Return the [x, y] coordinate for the center point of the cell that contains the specified text.  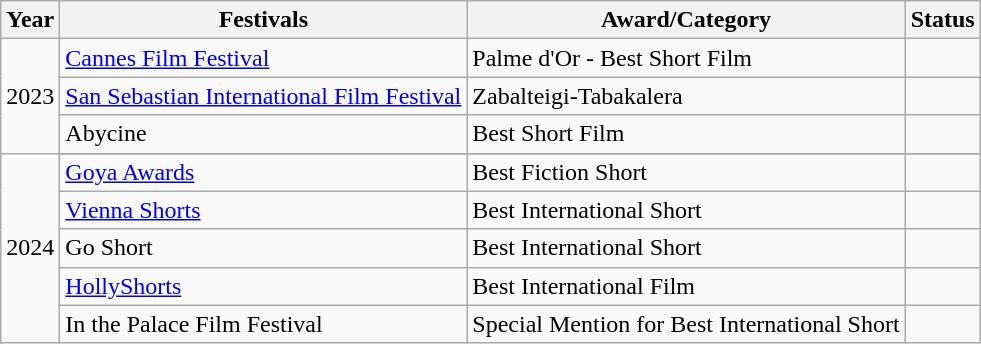
Festivals [264, 20]
Special Mention for Best International Short [686, 324]
Vienna Shorts [264, 210]
Cannes Film Festival [264, 58]
Palme d'Or - Best Short Film [686, 58]
Status [942, 20]
HollyShorts [264, 286]
Year [30, 20]
Best Short Film [686, 134]
2023 [30, 96]
Goya Awards [264, 172]
Abycine [264, 134]
San Sebastian International Film Festival [264, 96]
Go Short [264, 248]
Award/Category [686, 20]
2024 [30, 248]
Zabalteigi-Tabakalera [686, 96]
In the Palace Film Festival [264, 324]
Best Fiction Short [686, 172]
Best International Film [686, 286]
